Detect which cell encompasses the target text, then output its (x, y) center coordinate. 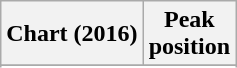
Chart (2016) (72, 34)
Peak position (189, 34)
